Identify which cell holds the provided text, then report its [x, y] central coordinate. 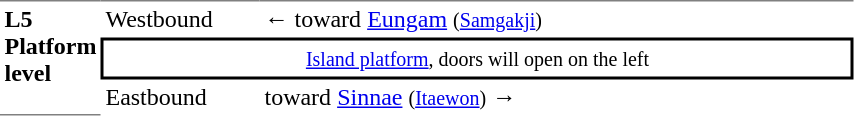
← toward Eungam (Samgakji) [557, 19]
Island platform, doors will open on the left [478, 59]
L5Platform level [50, 58]
Eastbound [180, 98]
toward Sinnae (Itaewon) → [557, 98]
Westbound [180, 19]
